From the cell containing the given text, extract its center point as [x, y] coordinate. 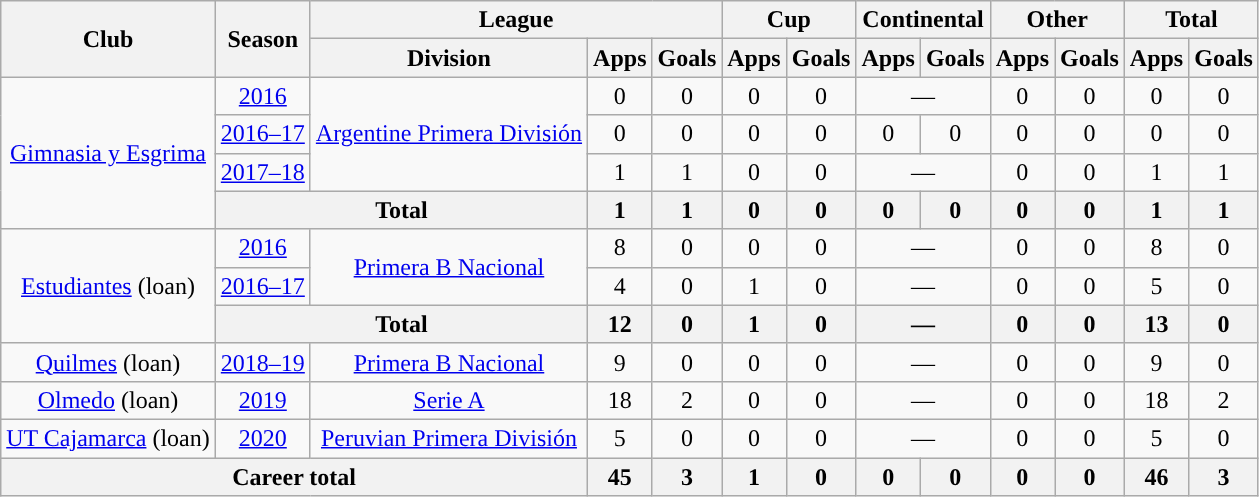
Gimnasia y Esgrima [108, 153]
Season [262, 39]
2017–18 [262, 172]
Estudiantes (loan) [108, 286]
Peruvian Primera División [448, 438]
45 [620, 477]
46 [1156, 477]
League [516, 20]
Olmedo (loan) [108, 400]
2019 [262, 400]
12 [620, 324]
Other [1057, 20]
4 [620, 286]
2018–19 [262, 362]
Argentine Primera División [448, 134]
13 [1156, 324]
Career total [294, 477]
Cup [789, 20]
Serie A [448, 400]
Division [448, 58]
UT Cajamarca (loan) [108, 438]
2020 [262, 438]
Club [108, 39]
Continental [923, 20]
Quilmes (loan) [108, 362]
